Output the [X, Y] coordinate of the center of the cell containing the given text.  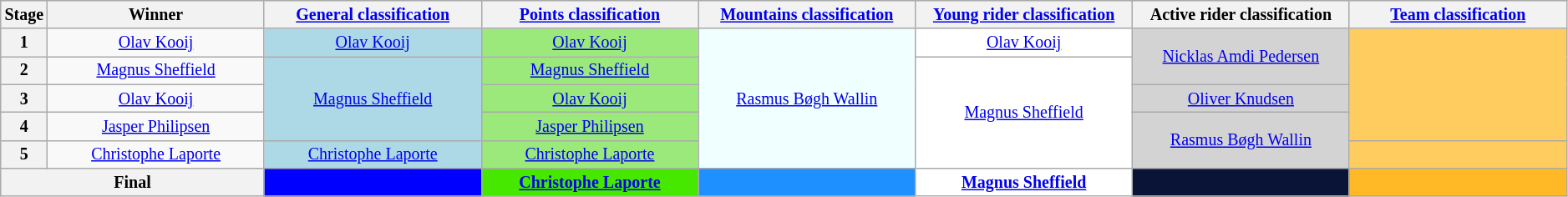
Winner [155, 15]
Team classification [1458, 15]
2 [24, 70]
Points classification [590, 15]
4 [24, 127]
Nicklas Amdi Pedersen [1241, 57]
Mountains classification [807, 15]
5 [24, 154]
Stage [24, 15]
3 [24, 98]
Young rider classification [1024, 15]
General classification [373, 15]
Active rider classification [1241, 15]
1 [24, 43]
Oliver Knudsen [1241, 98]
Final [133, 182]
